Locate the cell with the specified text and output its (X, Y) center coordinate. 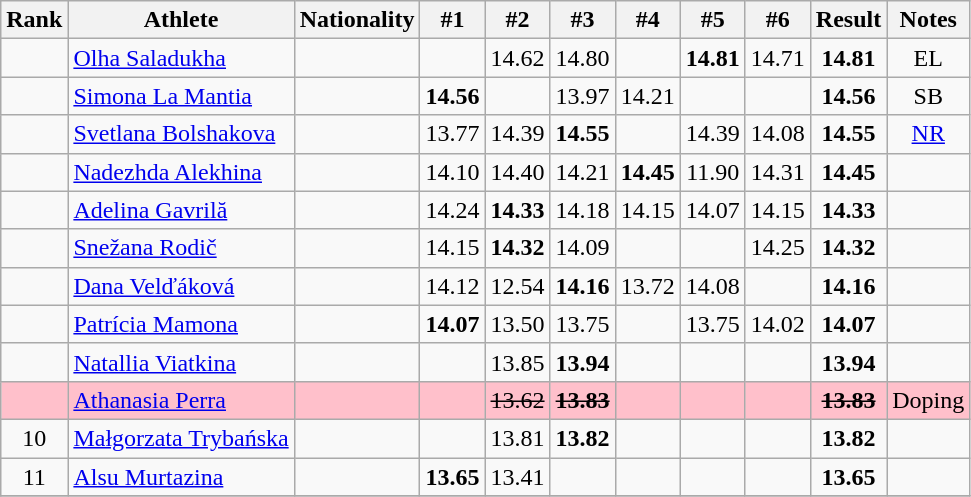
Nationality (357, 20)
Result (848, 20)
13.85 (518, 362)
Simona La Mantia (181, 96)
14.10 (452, 172)
10 (34, 438)
Doping (928, 400)
11 (34, 477)
Notes (928, 20)
14.12 (452, 286)
Snežana Rodič (181, 248)
14.80 (582, 58)
#4 (648, 20)
Rank (34, 20)
Athanasia Perra (181, 400)
13.50 (518, 324)
Nadezhda Alekhina (181, 172)
14.24 (452, 210)
14.02 (778, 324)
EL (928, 58)
13.97 (582, 96)
14.62 (518, 58)
#5 (712, 20)
Alsu Murtazina (181, 477)
13.41 (518, 477)
13.77 (452, 134)
Adelina Gavrilă (181, 210)
Dana Velďáková (181, 286)
Małgorzata Trybańska (181, 438)
13.62 (518, 400)
Svetlana Bolshakova (181, 134)
NR (928, 134)
Athlete (181, 20)
#2 (518, 20)
14.25 (778, 248)
#6 (778, 20)
11.90 (712, 172)
Natallia Viatkina (181, 362)
Olha Saladukha (181, 58)
14.09 (582, 248)
14.71 (778, 58)
13.81 (518, 438)
14.40 (518, 172)
14.31 (778, 172)
#1 (452, 20)
14.18 (582, 210)
13.72 (648, 286)
SB (928, 96)
12.54 (518, 286)
#3 (582, 20)
Patrícia Mamona (181, 324)
